Extract the (x, y) coordinate from the center of the cell holding the provided text.  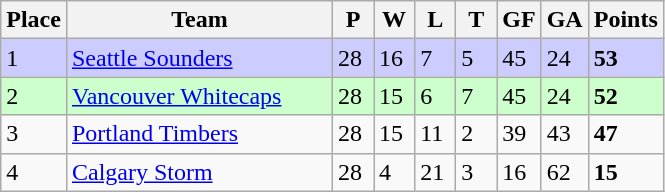
11 (436, 134)
T (476, 20)
W (394, 20)
Seattle Sounders (199, 58)
Vancouver Whitecaps (199, 96)
Team (199, 20)
53 (626, 58)
52 (626, 96)
Calgary Storm (199, 172)
43 (564, 134)
GA (564, 20)
L (436, 20)
39 (519, 134)
P (354, 20)
6 (436, 96)
62 (564, 172)
47 (626, 134)
5 (476, 58)
Points (626, 20)
GF (519, 20)
1 (34, 58)
21 (436, 172)
Portland Timbers (199, 134)
Place (34, 20)
